Locate the cell with the specified text and output its (x, y) center coordinate. 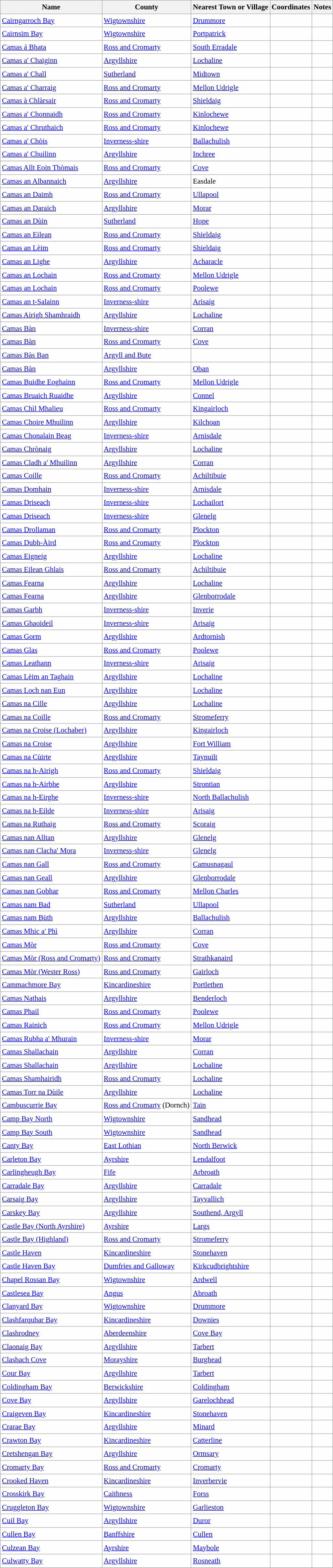
Inverie (230, 609)
Camas nan Alltan (51, 837)
Camas Mòr (Ross and Cromarty) (51, 958)
Dumfries and Galloway (147, 1266)
Camas Mòr (51, 945)
Abroath (230, 1293)
Downies (230, 1320)
Camas Ghaoideil (51, 623)
Connel (230, 396)
Camas Chrònaig (51, 449)
Camas Coille (51, 476)
Fife (147, 1172)
Morayshire (147, 1360)
Camas Drollaman (51, 529)
Camas an Lèim (51, 248)
Camas Shamhairidh (51, 1078)
Cullen (230, 1534)
Camas Rainich (51, 1025)
Chapel Rossan Bay (51, 1280)
Camas an Dùin (51, 222)
Camas à Chlàrsair (51, 101)
Clanyard Bay (51, 1306)
Burghead (230, 1360)
Camas an Lighe (51, 262)
Camas an Albannaich (51, 181)
Camas a' Chaiginn (51, 60)
Camas Mòr (Wester Ross) (51, 971)
Southend, Argyll (230, 1212)
Cuil Bay (51, 1521)
Camp Bay South (51, 1132)
Camas Loch nan Eun (51, 690)
Caithness (147, 1494)
Camas na h-Airigh (51, 771)
Cromarty Bay (51, 1467)
Camas Choire Mhuilinn (51, 422)
Castle Haven (51, 1253)
Culwatty Bay (51, 1561)
Ormsary (230, 1454)
Camas Cladh a' Mhuilinn (51, 462)
East Lothian (147, 1146)
Argyll and Bute (147, 355)
Camas a' Chall (51, 74)
Camas Leathann (51, 663)
Easdale (230, 181)
Culzean Bay (51, 1547)
Cullen Bay (51, 1534)
Camas Nathais (51, 998)
Lendalfoot (230, 1159)
Camas an Eilean (51, 234)
Castlesea Bay (51, 1293)
Aberdeenshire (147, 1333)
Cruggleton Bay (51, 1507)
Minard (230, 1427)
Camas Gorm (51, 637)
Carradale (230, 1186)
Camas Allt Eoin Thòmais (51, 168)
Castle Haven Bay (51, 1266)
Forss (230, 1494)
Crosskirk Bay (51, 1494)
Camas nan Geall (51, 878)
Camas á Bhata (51, 47)
Camas Garbh (51, 609)
Castle Bay (North Ayrshire) (51, 1226)
Kirkcudbrightshire (230, 1266)
Camas na h-Eilde (51, 811)
Cairngarroch Bay (51, 20)
Coldingham (230, 1387)
Camas Buidhe Eoghainn (51, 382)
Camas Dubh-Àird (51, 543)
Scoraig (230, 824)
Nearest Town or Village (230, 7)
Craigeven Bay (51, 1413)
Clashrodney (51, 1333)
Ardwell (230, 1280)
Coordinates (291, 7)
Camas nan Gobhar (51, 891)
Strathkanaird (230, 958)
Camas Bàs Ban (51, 355)
Angus (147, 1293)
Camas na Ruthaig (51, 824)
Camas Eilean Ghlais (51, 569)
Cairnsim Bay (51, 34)
Ross and Cromarty (Dornch) (147, 1106)
Camas Lèim an Taghain (51, 677)
Camas Chonalain Beag (51, 436)
County (147, 7)
Camas Eigneig (51, 556)
Camas na Cùirte (51, 757)
Lochailort (230, 503)
Maybole (230, 1547)
Mellon Charles (230, 891)
Benderloch (230, 998)
Tain (230, 1106)
Camas nam Bad (51, 905)
Carsaig Bay (51, 1199)
Camas na h-Airbhe (51, 784)
Catterline (230, 1440)
Camas Chìl Mhalieu (51, 409)
Camas an t-Salainn (51, 302)
Garlieston (230, 1507)
Clashach Cove (51, 1360)
Inverbervie (230, 1481)
Garelochhead (230, 1400)
Largs (230, 1226)
Claonaig Bay (51, 1346)
Carlingheugh Bay (51, 1172)
South Erradale (230, 47)
Camas a' Chòis (51, 141)
Camas a' Chuilinn (51, 154)
Cromarty (230, 1467)
Camas a' Chonnaidh (51, 114)
Camas nan Clacha' Mora (51, 851)
Crarae Bay (51, 1427)
Crooked Haven (51, 1481)
Cour Bay (51, 1373)
Taynuilt (230, 757)
Camas na h-Eirghe (51, 797)
Carleton Bay (51, 1159)
Crawton Bay (51, 1440)
Camas Domhain (51, 489)
Camas Airigh Shamhraidh (51, 315)
Clashfarquhar Bay (51, 1320)
Acharacle (230, 262)
Camas na Croise (Lochaber) (51, 731)
Camas Torr na Dùile (51, 1092)
Strontian (230, 784)
North Ballachulish (230, 797)
Camas nam Bùth (51, 918)
Camas a' Charraig (51, 87)
Camas na Croise (51, 744)
Tayvallich (230, 1199)
Cambuscurrie Bay (51, 1106)
Camas nan Gall (51, 864)
Oban (230, 369)
Camas na Coille (51, 717)
Portlethen (230, 985)
Midtown (230, 74)
Camas an Daraich (51, 208)
Gairloch (230, 971)
Hope (230, 222)
Carskey Bay (51, 1212)
Ardtornish (230, 637)
Duror (230, 1521)
Coldingham Bay (51, 1387)
Banffshire (147, 1534)
Camas a' Chruthaich (51, 128)
North Berwick (230, 1146)
Arbroath (230, 1172)
Camas Bruaich Ruaidhe (51, 396)
Camas na Cille (51, 703)
Cretshengan Bay (51, 1454)
Camusnagaul (230, 864)
Castle Bay (Highland) (51, 1240)
Camas Phail (51, 1012)
Name (51, 7)
Berwickshire (147, 1387)
Portpatrick (230, 34)
Cammachmore Bay (51, 985)
Inchree (230, 154)
Fort William (230, 744)
Notes (322, 7)
Rosneath (230, 1561)
Kilchoan (230, 422)
Camas Glas (51, 650)
Camas an Daimh (51, 194)
Camp Bay North (51, 1119)
Camas Mhic a' Phì (51, 931)
Camas Rubha a' Mhurain (51, 1038)
Canty Bay (51, 1146)
Carradale Bay (51, 1186)
